Find where the given text appears and provide that cell's center as [X, Y] coordinate. 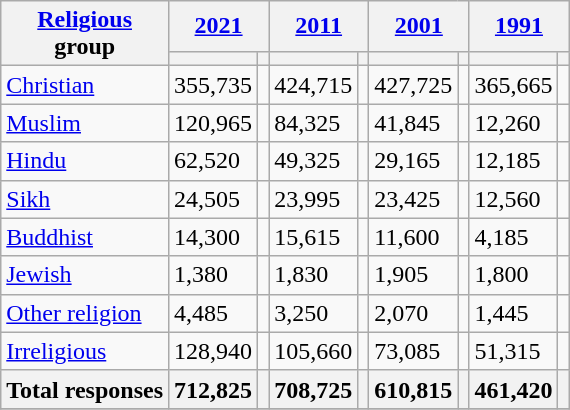
Irreligious [85, 351]
365,665 [514, 85]
15,615 [314, 237]
24,505 [214, 199]
4,185 [514, 237]
355,735 [214, 85]
461,420 [514, 389]
Other religion [85, 313]
Muslim [85, 123]
1,830 [314, 275]
712,825 [214, 389]
11,600 [414, 237]
29,165 [414, 161]
12,185 [514, 161]
Religiousgroup [85, 34]
62,520 [214, 161]
1,905 [414, 275]
49,325 [314, 161]
Total responses [85, 389]
14,300 [214, 237]
Buddhist [85, 237]
128,940 [214, 351]
2021 [219, 26]
Sikh [85, 199]
1,800 [514, 275]
1,445 [514, 313]
51,315 [514, 351]
23,425 [414, 199]
1991 [519, 26]
708,725 [314, 389]
427,725 [414, 85]
Christian [85, 85]
Jewish [85, 275]
2001 [419, 26]
2011 [319, 26]
41,845 [414, 123]
105,660 [314, 351]
73,085 [414, 351]
424,715 [314, 85]
84,325 [314, 123]
3,250 [314, 313]
Hindu [85, 161]
4,485 [214, 313]
12,560 [514, 199]
1,380 [214, 275]
2,070 [414, 313]
23,995 [314, 199]
12,260 [514, 123]
610,815 [414, 389]
120,965 [214, 123]
